Return [X, Y] of the center of cell containing provided text 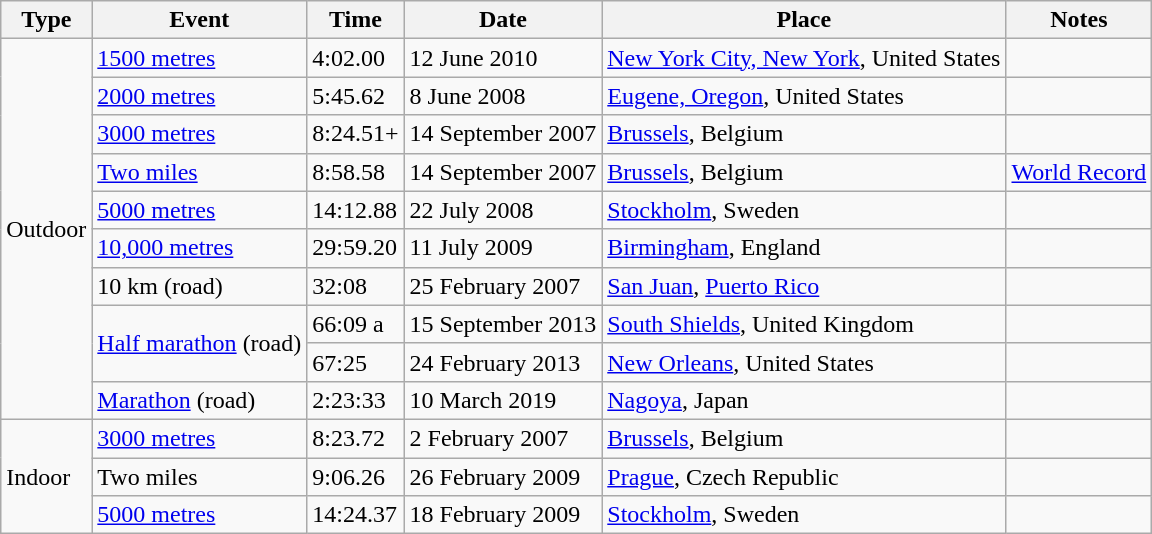
12 June 2010 [503, 58]
1500 metres [200, 58]
Type [46, 20]
32:08 [356, 286]
World Record [1079, 172]
18 February 2009 [503, 515]
8:24.51+ [356, 134]
67:25 [356, 362]
5:45.62 [356, 96]
New Orleans, United States [804, 362]
9:06.26 [356, 477]
Marathon (road) [200, 400]
2 February 2007 [503, 438]
Place [804, 20]
10,000 metres [200, 248]
Event [200, 20]
10 km (road) [200, 286]
Date [503, 20]
14:12.88 [356, 210]
8 June 2008 [503, 96]
66:09 a [356, 324]
Indoor [46, 476]
8:58.58 [356, 172]
29:59.20 [356, 248]
Prague, Czech Republic [804, 477]
24 February 2013 [503, 362]
Eugene, Oregon, United States [804, 96]
Time [356, 20]
Half marathon (road) [200, 343]
New York City, New York, United States [804, 58]
Nagoya, Japan [804, 400]
San Juan, Puerto Rico [804, 286]
2000 metres [200, 96]
4:02.00 [356, 58]
8:23.72 [356, 438]
14:24.37 [356, 515]
Outdoor [46, 230]
15 September 2013 [503, 324]
22 July 2008 [503, 210]
South Shields, United Kingdom [804, 324]
2:23:33 [356, 400]
Notes [1079, 20]
26 February 2009 [503, 477]
10 March 2019 [503, 400]
25 February 2007 [503, 286]
11 July 2009 [503, 248]
Birmingham, England [804, 248]
